Detect which cell encompasses the target text, then output its [X, Y] center coordinate. 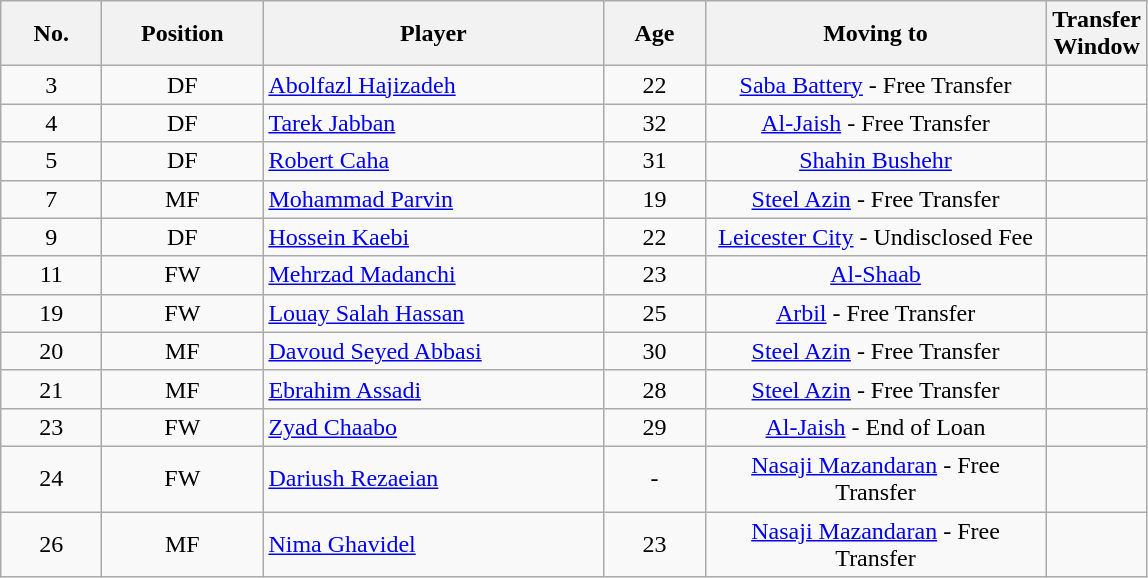
24 [52, 478]
7 [52, 199]
Mehrzad Madanchi [434, 275]
No. [52, 34]
Al-Shaab [876, 275]
20 [52, 351]
Position [182, 34]
- [654, 478]
4 [52, 123]
Robert Caha [434, 161]
Al-Jaish - Free Transfer [876, 123]
Leicester City - Undisclosed Fee [876, 237]
9 [52, 237]
Player [434, 34]
21 [52, 389]
28 [654, 389]
Nima Ghavidel [434, 544]
31 [654, 161]
11 [52, 275]
Age [654, 34]
Transfer Window [1096, 34]
Al-Jaish - End of Loan [876, 427]
Tarek Jabban [434, 123]
26 [52, 544]
30 [654, 351]
32 [654, 123]
Hossein Kaebi [434, 237]
29 [654, 427]
Ebrahim Assadi [434, 389]
5 [52, 161]
3 [52, 85]
Saba Battery - Free Transfer [876, 85]
Arbil - Free Transfer [876, 313]
Abolfazl Hajizadeh [434, 85]
Dariush Rezaeian [434, 478]
Louay Salah Hassan [434, 313]
Mohammad Parvin [434, 199]
Zyad Chaabo [434, 427]
Davoud Seyed Abbasi [434, 351]
25 [654, 313]
Shahin Bushehr [876, 161]
Moving to [876, 34]
